Return the (X, Y) coordinate for the center point of the cell that contains the specified text.  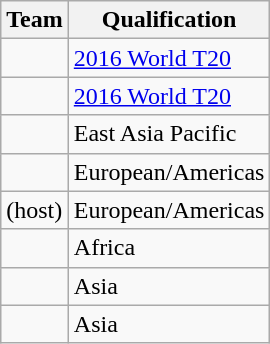
(host) (35, 210)
Africa (169, 248)
Team (35, 20)
East Asia Pacific (169, 134)
Qualification (169, 20)
